Return [x, y] of the center of cell containing provided text 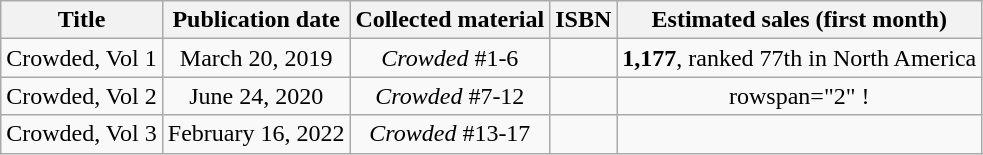
June 24, 2020 [256, 96]
1,177, ranked 77th in North America [800, 58]
Crowded #13-17 [450, 134]
ISBN [584, 20]
Publication date [256, 20]
Crowded #1-6 [450, 58]
rowspan="2" ! [800, 96]
March 20, 2019 [256, 58]
Estimated sales (first month) [800, 20]
Crowded #7-12 [450, 96]
Crowded, Vol 3 [82, 134]
February 16, 2022 [256, 134]
Crowded, Vol 2 [82, 96]
Title [82, 20]
Crowded, Vol 1 [82, 58]
Collected material [450, 20]
